Return (x, y) of the center of cell containing provided text 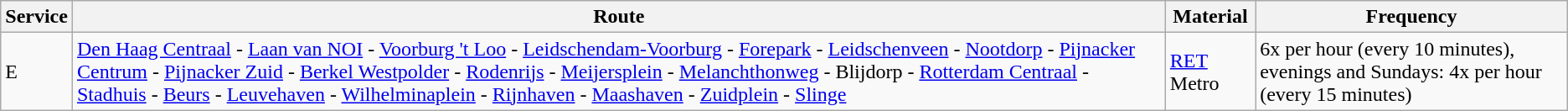
RET Metro (1210, 71)
Route (618, 17)
Service (37, 17)
6x per hour (every 10 minutes), evenings and Sundays: 4x per hour (every 15 minutes) (1412, 71)
E (37, 71)
Material (1210, 17)
Frequency (1412, 17)
